Output the (X, Y) coordinate of the center of the cell containing the given text.  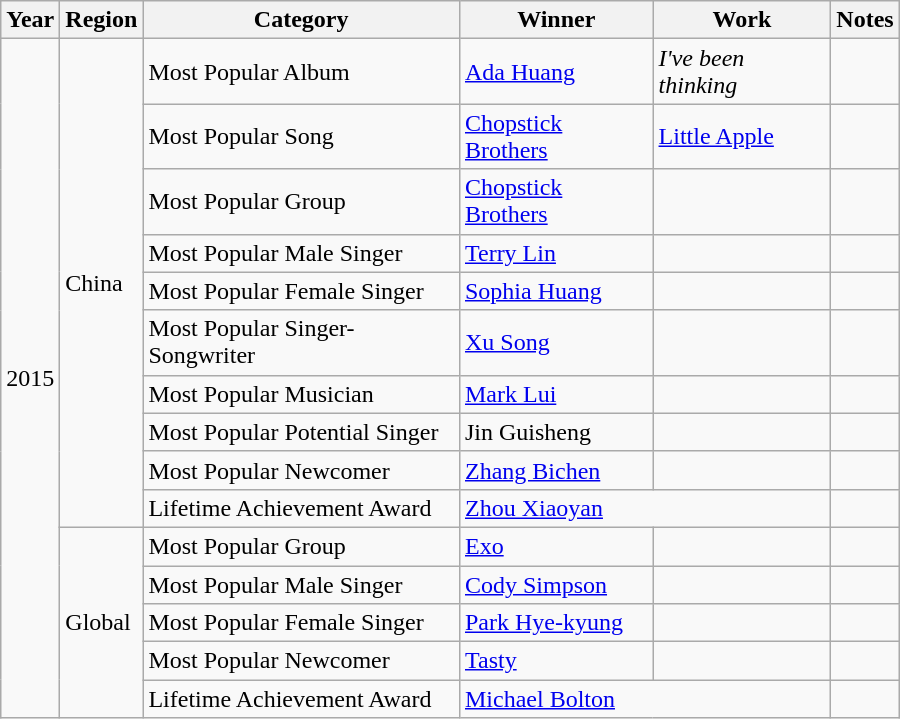
Year (30, 20)
China (102, 284)
Exo (556, 546)
I've been thinking (742, 72)
Little Apple (742, 136)
Region (102, 20)
Xu Song (556, 342)
Winner (556, 20)
Most Popular Musician (302, 394)
Tasty (556, 661)
Zhang Bichen (556, 470)
Terry Lin (556, 253)
Ada Huang (556, 72)
Work (742, 20)
Most Popular Album (302, 72)
Global (102, 622)
Mark Lui (556, 394)
Jin Guisheng (556, 432)
Park Hye-kyung (556, 623)
Most Popular Potential Singer (302, 432)
Category (302, 20)
2015 (30, 378)
Cody Simpson (556, 585)
Most Popular Song (302, 136)
Sophia Huang (556, 291)
Zhou Xiaoyan (644, 508)
Michael Bolton (644, 699)
Notes (865, 20)
Most Popular Singer-Songwriter (302, 342)
